From the cell containing the given text, extract its center point as [X, Y] coordinate. 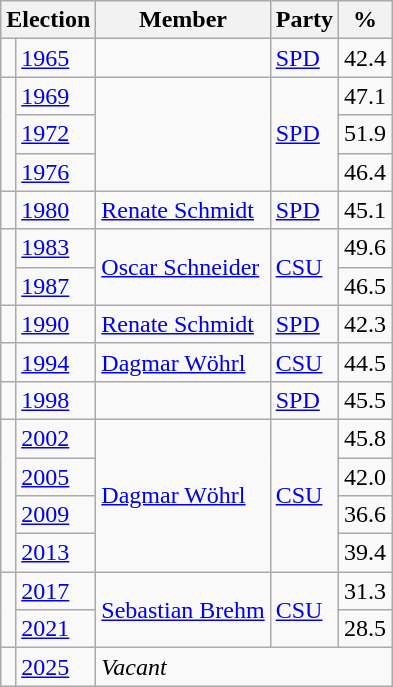
Election [48, 20]
28.5 [366, 629]
51.9 [366, 134]
46.4 [366, 172]
2009 [56, 515]
39.4 [366, 553]
1969 [56, 96]
1972 [56, 134]
Party [304, 20]
2005 [56, 477]
Oscar Schneider [183, 267]
42.0 [366, 477]
1976 [56, 172]
45.8 [366, 438]
2017 [56, 591]
42.4 [366, 58]
1990 [56, 324]
1965 [56, 58]
2002 [56, 438]
1994 [56, 362]
36.6 [366, 515]
1983 [56, 248]
Sebastian Brehm [183, 610]
2025 [56, 667]
31.3 [366, 591]
Vacant [244, 667]
% [366, 20]
45.5 [366, 400]
2021 [56, 629]
42.3 [366, 324]
45.1 [366, 210]
2013 [56, 553]
47.1 [366, 96]
44.5 [366, 362]
Member [183, 20]
1998 [56, 400]
46.5 [366, 286]
1980 [56, 210]
1987 [56, 286]
49.6 [366, 248]
